Capture the cell that displays the provided text and extract its (x, y) central coordinate. 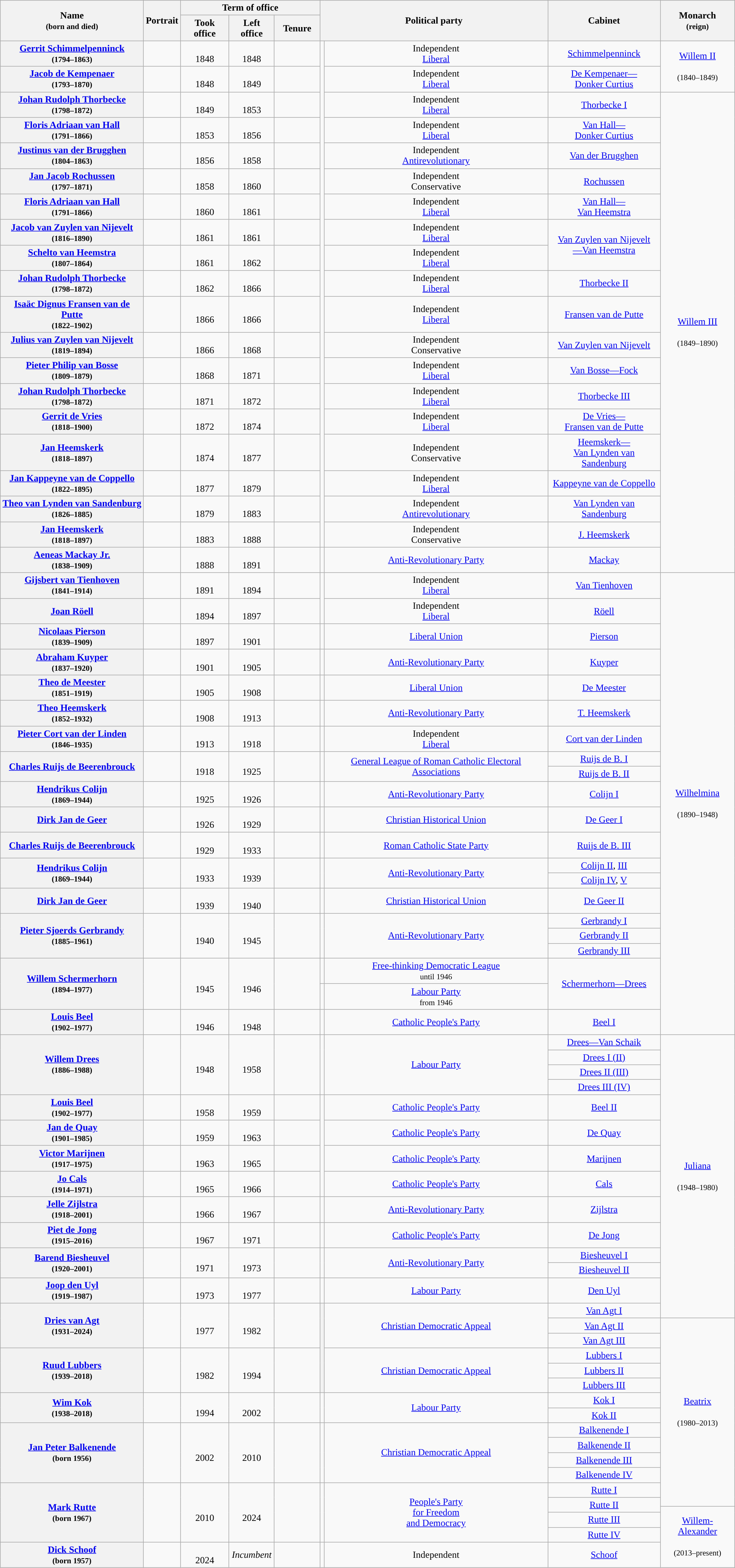
Drees II (III) (604, 1072)
Free-thinking Democratic League until 1946 (436, 971)
Political party (434, 20)
Gerrit de Vries(1818–1900) (72, 422)
Van der Brugghen (604, 155)
Lubbers I (604, 1355)
Lubbers II (604, 1370)
Jan Kappeyne van de Coppello(1822–1895) (72, 484)
Julius van Zuylen van Nijevelt(1819–1894) (72, 345)
Rochussen (604, 181)
Thorbecke I (604, 104)
Term of office (250, 8)
Aeneas Mackay Jr.(1838–1909) (72, 560)
Kuyper (604, 662)
Van Hall—Van Heemstra (604, 206)
Willem Drees(1886–1988) (72, 1064)
Marijnen (604, 1159)
Balkenende IV (604, 1475)
Joan Röell (72, 611)
Schermerhorn—Drees (604, 984)
Thorbecke II (604, 283)
Dick Schoof (born 1957) (72, 1555)
Rutte III (604, 1520)
De Jong (604, 1235)
Beel I (604, 1022)
Beel II (604, 1108)
Van Agt I (604, 1311)
Dries van Agt(1931–2024) (72, 1325)
Barend Biesheuvel(1920–2001) (72, 1263)
Cabinet (604, 20)
Jan de Quay(1901–1985) (72, 1133)
Van Tienhoven (604, 586)
Gerbrandy III (604, 951)
Ruijs de B. I (604, 759)
J. Heemskerk (604, 535)
Piet de Jong(1915–2016) (72, 1235)
Wilhelmina(1890–1948) (698, 804)
De Geer I (604, 820)
Jelle Zijlstra(1918–2001) (72, 1210)
Kappeyne van de Coppello (604, 484)
Biesheuvel I (604, 1255)
Rutte IV (604, 1535)
Labour Party from 1946 (436, 996)
De Quay (604, 1133)
Heemskerk—Van Lynden van Sandenburg (604, 453)
Nicolaas Pierson(1839–1909) (72, 637)
Tenure (297, 28)
Mackay (604, 560)
Jacob van Zuylen van Nijevelt(1816–1890) (72, 232)
De Kempenaer—Donker Curtius (604, 79)
Took office (205, 28)
Van Bosse—Fock (604, 371)
Van Zuylen van Nijevelt (604, 345)
Schelto van Heemstra(1807–1864) (72, 257)
Roman Catholic State Party (436, 845)
Wim Kok(1938–2018) (72, 1408)
Ruijs de B. II (604, 774)
Biesheuvel II (604, 1270)
Kok I (604, 1400)
Schimmelpenninck (604, 53)
De Vries—Fransen van de Putte (604, 422)
Left office (252, 28)
Van Agt II (604, 1325)
Jacob de Kempenaer(1793–1870) (72, 79)
Juliana(1948–1980) (698, 1176)
Mark Rutte(born 1967) (72, 1512)
Pieter Sjoerds Gerbrandy(1885–1961) (72, 936)
Gerrit Schimmelpenninck(1794–1863) (72, 53)
Cals (604, 1184)
Abraham Kuyper(1837–1920) (72, 662)
Van Hall—Donker Curtius (604, 130)
Balkenende II (604, 1445)
Van Agt III (604, 1340)
Isaäc Dignus Fransen van de Putte(1822–1902) (72, 314)
Fransen van de Putte (604, 314)
Colijn I (604, 794)
Balkenende III (604, 1460)
Jo Cals(1914–1971) (72, 1184)
Incumbent (252, 1555)
Justinus van der Brugghen(1804–1863) (72, 155)
Colijn II, III (604, 865)
Zijlstra (604, 1210)
Pieter Cort van der Linden(1846–1935) (72, 739)
Ruijs de B. III (604, 845)
Willem III(1849–1890) (698, 332)
Willem Schermerhorn(1894–1977) (72, 984)
People's Party for Freedom and Democracy (436, 1512)
Lubbers III (604, 1385)
Portrait (162, 20)
General League of Roman Catholic Electoral Associations (436, 767)
Gerbrandy II (604, 936)
Theo Heemskerk(1852–1932) (72, 713)
Beatrix(1980–2013) (698, 1412)
Balkenende I (604, 1430)
Schoof (604, 1555)
Theo van Lynden van Sandenburg(1826–1885) (72, 509)
T. Heemskerk (604, 713)
Monarch(reign) (698, 20)
Kok II (604, 1415)
Gerbrandy I (604, 921)
Jan Peter Balkenende(born 1956) (72, 1453)
Willem II(1840–1849) (698, 66)
Rutte II (604, 1505)
Pierson (604, 637)
Independent (436, 1555)
Den Uyl (604, 1291)
Rutte I (604, 1490)
De Meester (604, 688)
Name(born and died) (72, 20)
Drees I (II) (604, 1057)
Joop den Uyl(1919–1987) (72, 1291)
Van Zuylen van Nijevelt—Van Heemstra (604, 245)
Willem-Alexander(2013–present) (698, 1537)
Cort van der Linden (604, 739)
Röell (604, 611)
Ruud Lubbers(1939–2018) (72, 1370)
Pieter Philip van Bosse(1809–1879) (72, 371)
De Geer II (604, 900)
Drees—Van Schaik (604, 1042)
Victor Marijnen(1917–1975) (72, 1159)
Van Lynden van Sandenburg (604, 509)
Drees III (IV) (604, 1087)
Colijn IV, V (604, 880)
Gijsbert van Tienhoven(1841–1914) (72, 586)
Jan Jacob Rochussen(1797–1871) (72, 181)
Theo de Meester(1851–1919) (72, 688)
Thorbecke III (604, 396)
